Pinpoint the cell where the given text exists, returning its (X, Y) midpoint coordinate. 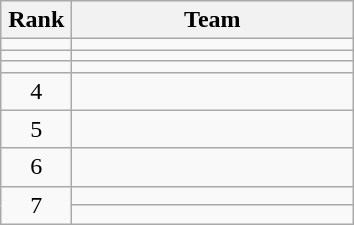
6 (36, 167)
4 (36, 91)
Rank (36, 20)
7 (36, 205)
5 (36, 129)
Team (212, 20)
